Capture the cell that displays the provided text and extract its (x, y) central coordinate. 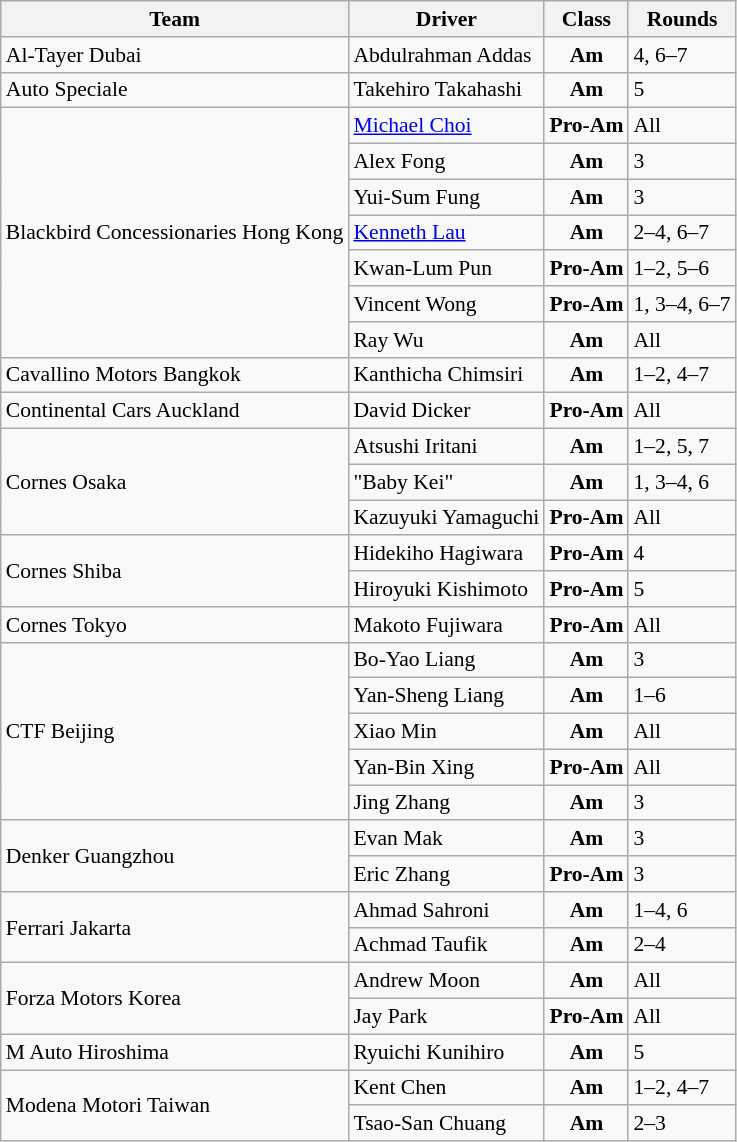
Rounds (682, 19)
Yui-Sum Fung (446, 197)
Denker Guangzhou (175, 856)
Takehiro Takahashi (446, 90)
Kanthicha Chimsiri (446, 375)
Jay Park (446, 1017)
Michael Choi (446, 126)
Hidekiho Hagiwara (446, 554)
Ahmad Sahroni (446, 910)
Auto Speciale (175, 90)
2–3 (682, 1124)
"Baby Kei" (446, 482)
Modena Motori Taiwan (175, 1106)
Cornes Osaka (175, 482)
Forza Motors Korea (175, 998)
Hiroyuki Kishimoto (446, 589)
Cornes Shiba (175, 572)
Ferrari Jakarta (175, 928)
Cavallino Motors Bangkok (175, 375)
4 (682, 554)
Atsushi Iritani (446, 447)
Alex Fong (446, 162)
Kent Chen (446, 1088)
1–6 (682, 696)
M Auto Hiroshima (175, 1052)
David Dicker (446, 411)
Ray Wu (446, 340)
Jing Zhang (446, 803)
1–4, 6 (682, 910)
Evan Mak (446, 839)
Team (175, 19)
Driver (446, 19)
2–4 (682, 945)
Tsao-San Chuang (446, 1124)
Ryuichi Kunihiro (446, 1052)
CTF Beijing (175, 731)
4, 6–7 (682, 55)
Bo-Yao Liang (446, 660)
Kenneth Lau (446, 233)
Yan-Bin Xing (446, 767)
Vincent Wong (446, 304)
1, 3–4, 6 (682, 482)
Achmad Taufik (446, 945)
Class (586, 19)
Kazuyuki Yamaguchi (446, 518)
Al-Tayer Dubai (175, 55)
Kwan-Lum Pun (446, 269)
1–2, 5–6 (682, 269)
Cornes Tokyo (175, 625)
1–2, 5, 7 (682, 447)
1, 3–4, 6–7 (682, 304)
Andrew Moon (446, 981)
Continental Cars Auckland (175, 411)
Yan-Sheng Liang (446, 696)
Abdulrahman Addas (446, 55)
Eric Zhang (446, 874)
2–4, 6–7 (682, 233)
Makoto Fujiwara (446, 625)
Xiao Min (446, 732)
Blackbird Concessionaries Hong Kong (175, 232)
